Detect which cell encompasses the target text, then output its [x, y] center coordinate. 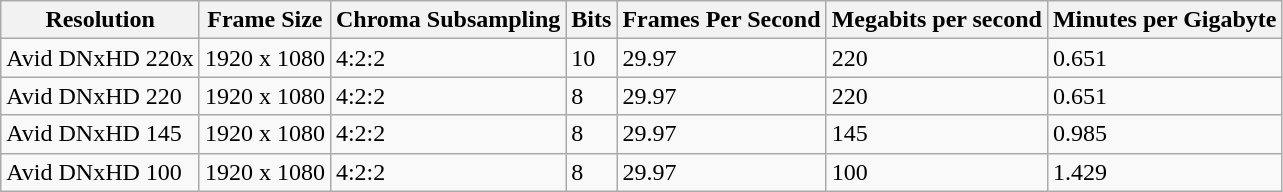
Bits [592, 20]
Frame Size [264, 20]
10 [592, 58]
Frames Per Second [722, 20]
Avid DNxHD 220x [100, 58]
100 [936, 172]
Avid DNxHD 100 [100, 172]
1.429 [1164, 172]
Avid DNxHD 145 [100, 134]
Chroma Subsampling [448, 20]
Avid DNxHD 220 [100, 96]
145 [936, 134]
0.985 [1164, 134]
Resolution [100, 20]
Minutes per Gigabyte [1164, 20]
Megabits per second [936, 20]
